Pinpoint the cell where the given text exists, returning its [x, y] midpoint coordinate. 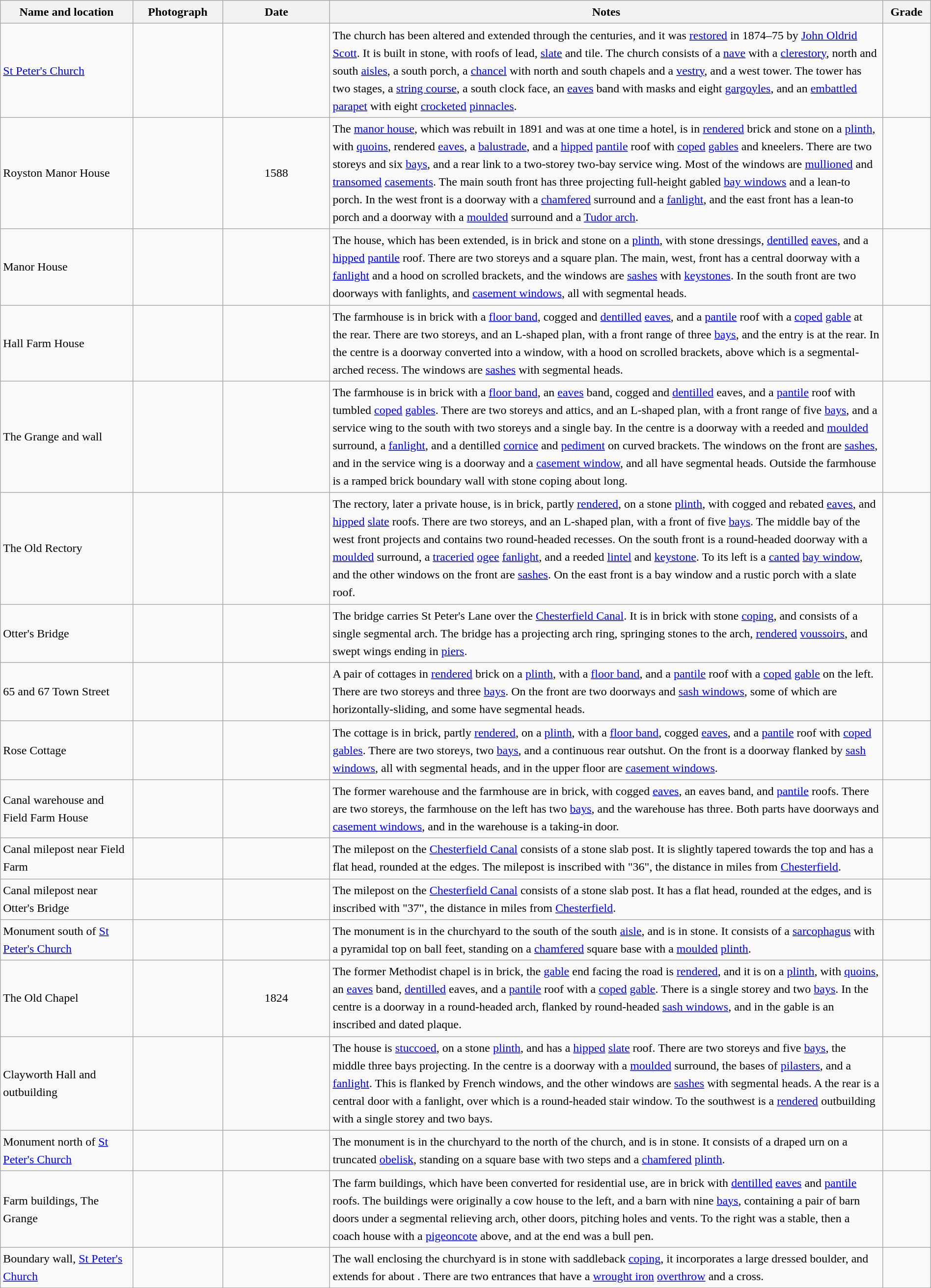
Clayworth Hall and outbuilding [67, 1083]
1588 [276, 173]
Grade [906, 12]
Rose Cottage [67, 750]
Monument north of St Peter's Church [67, 1151]
Boundary wall, St Peter's Church [67, 1268]
The Grange and wall [67, 437]
Otter's Bridge [67, 633]
Monument south of St Peter's Church [67, 940]
Date [276, 12]
Manor House [67, 267]
Photograph [178, 12]
Farm buildings, The Grange [67, 1209]
1824 [276, 999]
The Old Rectory [67, 548]
Notes [606, 12]
St Peter's Church [67, 71]
65 and 67 Town Street [67, 691]
The Old Chapel [67, 999]
Canal warehouse and Field Farm House [67, 808]
Name and location [67, 12]
Hall Farm House [67, 343]
Canal milepost near Otter's Bridge [67, 900]
Canal milepost near Field Farm [67, 858]
Royston Manor House [67, 173]
